For the text-containing cell, return its midpoint in (x, y) coordinate format. 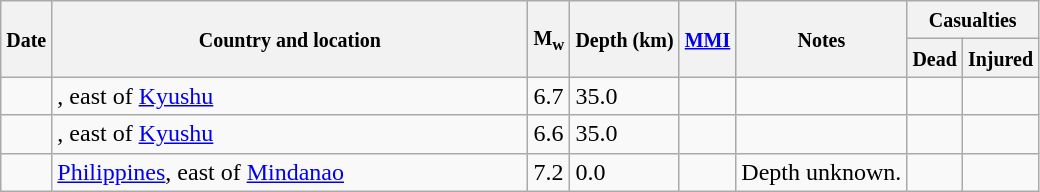
Date (26, 39)
Dead (935, 58)
Depth unknown. (822, 172)
0.0 (624, 172)
Casualties (973, 20)
Depth (km) (624, 39)
6.6 (549, 134)
Notes (822, 39)
6.7 (549, 96)
Philippines, east of Mindanao (290, 172)
Country and location (290, 39)
Mw (549, 39)
7.2 (549, 172)
Injured (1000, 58)
MMI (708, 39)
